Search for the cell housing the specified text and yield its [x, y] center coordinate. 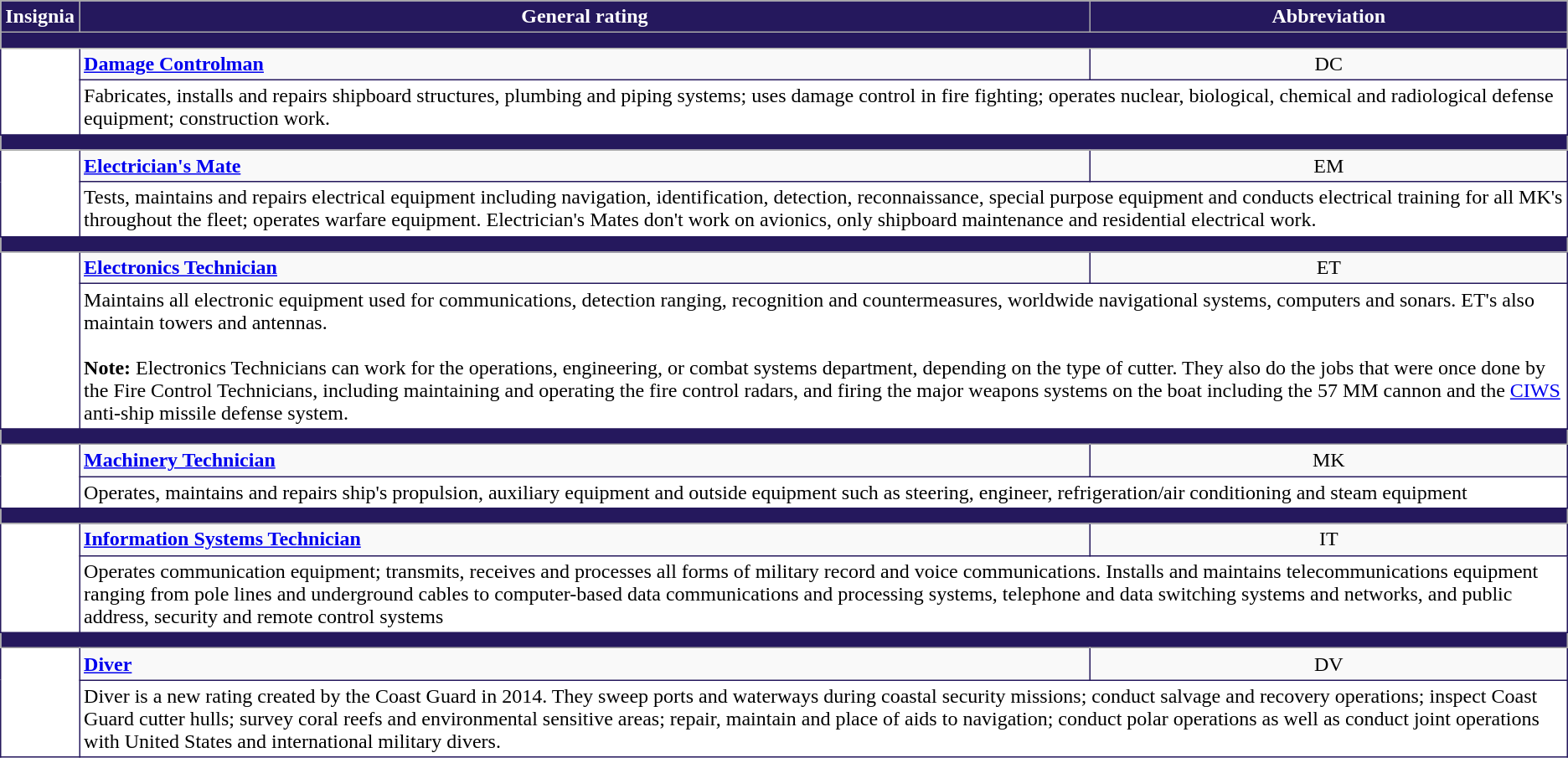
General rating [585, 17]
Damage Controlman [585, 64]
MK [1328, 460]
Diver [585, 664]
EM [1328, 166]
ET [1328, 268]
Machinery Technician [585, 460]
Abbreviation [1328, 17]
Information Systems Technician [585, 539]
Electronics Technician [585, 268]
Insignia [40, 17]
DC [1328, 64]
IT [1328, 539]
DV [1328, 664]
Electrician's Mate [585, 166]
